Determine the (X, Y) coordinate at the center of the cell enclosing the given text.  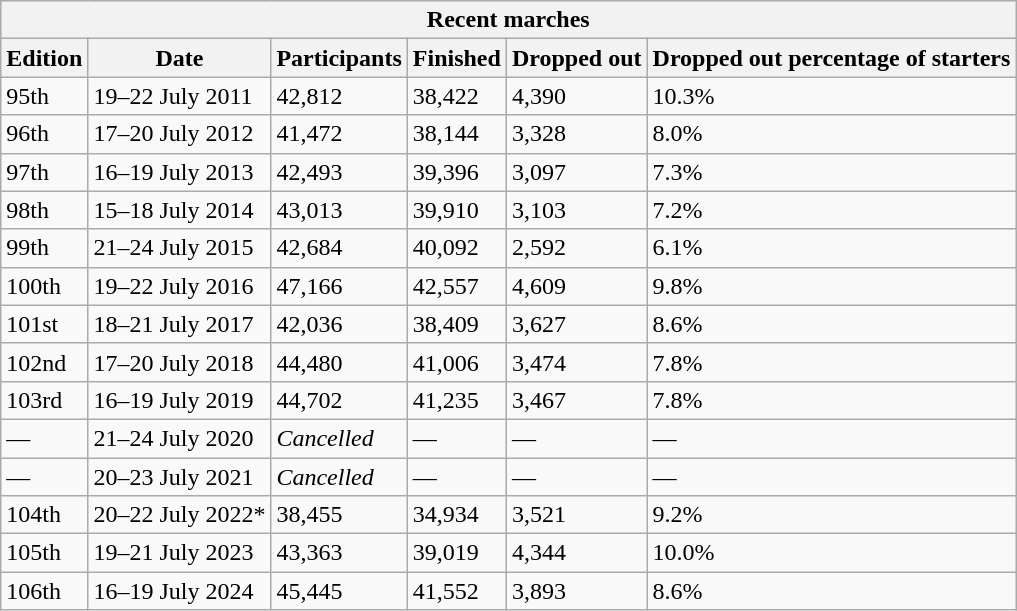
Participants (339, 58)
3,474 (576, 362)
19–22 July 2011 (180, 96)
3,103 (576, 210)
43,363 (339, 553)
Edition (44, 58)
16–19 July 2024 (180, 591)
20–23 July 2021 (180, 477)
38,422 (456, 96)
10.3% (832, 96)
39,396 (456, 172)
43,013 (339, 210)
38,455 (339, 515)
Recent marches (508, 20)
3,328 (576, 134)
19–22 July 2016 (180, 286)
39,910 (456, 210)
103rd (44, 400)
4,609 (576, 286)
20–22 July 2022* (180, 515)
42,557 (456, 286)
Dropped out (576, 58)
4,390 (576, 96)
47,166 (339, 286)
38,409 (456, 324)
16–19 July 2019 (180, 400)
4,344 (576, 553)
105th (44, 553)
42,684 (339, 248)
40,092 (456, 248)
8.0% (832, 134)
17–20 July 2018 (180, 362)
3,097 (576, 172)
106th (44, 591)
7.3% (832, 172)
3,627 (576, 324)
99th (44, 248)
10.0% (832, 553)
3,467 (576, 400)
41,472 (339, 134)
95th (44, 96)
42,812 (339, 96)
100th (44, 286)
6.1% (832, 248)
3,521 (576, 515)
17–20 July 2012 (180, 134)
41,552 (456, 591)
34,934 (456, 515)
101st (44, 324)
41,006 (456, 362)
9.8% (832, 286)
41,235 (456, 400)
9.2% (832, 515)
44,480 (339, 362)
42,036 (339, 324)
42,493 (339, 172)
Dropped out percentage of starters (832, 58)
38,144 (456, 134)
16–19 July 2013 (180, 172)
44,702 (339, 400)
21–24 July 2015 (180, 248)
Finished (456, 58)
102nd (44, 362)
96th (44, 134)
18–21 July 2017 (180, 324)
104th (44, 515)
2,592 (576, 248)
7.2% (832, 210)
39,019 (456, 553)
19–21 July 2023 (180, 553)
21–24 July 2020 (180, 438)
Date (180, 58)
15–18 July 2014 (180, 210)
45,445 (339, 591)
98th (44, 210)
3,893 (576, 591)
97th (44, 172)
